Locate the cell with the specified text and output its [x, y] center coordinate. 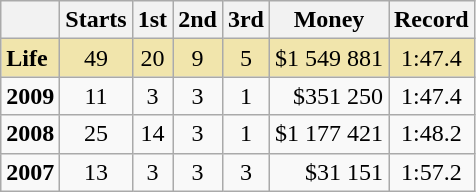
5 [246, 58]
Money [328, 20]
13 [96, 172]
1:48.2 [431, 134]
Record [431, 20]
1:57.2 [431, 172]
$31 151 [328, 172]
Starts [96, 20]
2009 [30, 96]
9 [198, 58]
Life [30, 58]
2007 [30, 172]
1st [152, 20]
2nd [198, 20]
2008 [30, 134]
20 [152, 58]
49 [96, 58]
$1 549 881 [328, 58]
11 [96, 96]
$351 250 [328, 96]
3rd [246, 20]
14 [152, 134]
25 [96, 134]
$1 177 421 [328, 134]
